Capture the cell that displays the provided text and extract its [x, y] central coordinate. 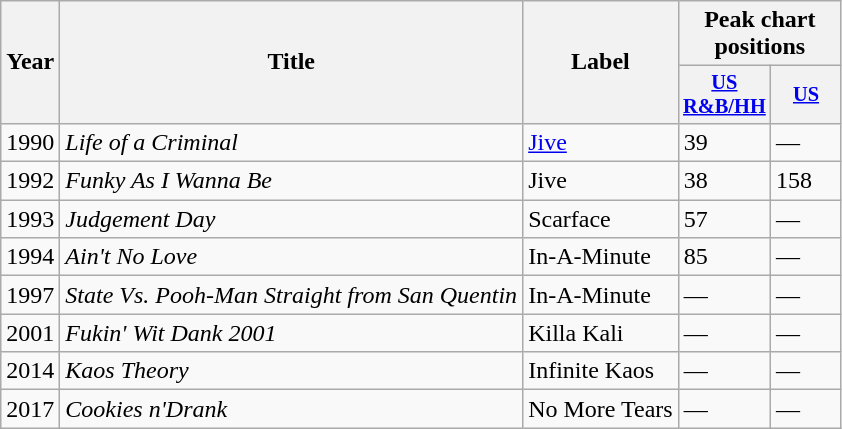
1994 [30, 257]
Scarface [601, 219]
US [806, 95]
57 [724, 219]
Kaos Theory [292, 371]
Ain't No Love [292, 257]
85 [724, 257]
Infinite Kaos [601, 371]
No More Tears [601, 409]
38 [724, 181]
Label [601, 62]
Cookies n'Drank [292, 409]
Killa Kali [601, 333]
Title [292, 62]
Judgement Day [292, 219]
2014 [30, 371]
1997 [30, 295]
2017 [30, 409]
158 [806, 181]
1990 [30, 142]
Year [30, 62]
Life of a Criminal [292, 142]
2001 [30, 333]
USR&B/HH [724, 95]
Peak chart positions [760, 34]
Funky As I Wanna Be [292, 181]
1993 [30, 219]
39 [724, 142]
Fukin' Wit Dank 2001 [292, 333]
State Vs. Pooh-Man Straight from San Quentin [292, 295]
1992 [30, 181]
